Capture the cell that displays the provided text and extract its [x, y] central coordinate. 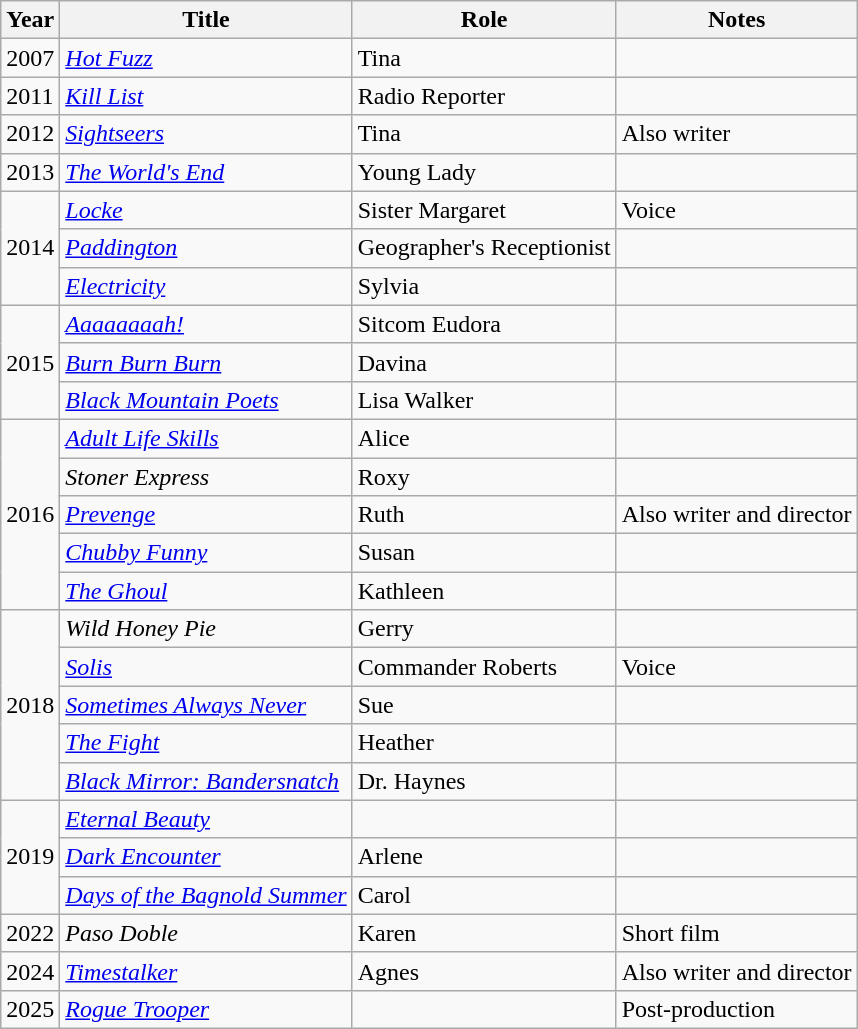
2019 [30, 857]
Karen [484, 933]
Role [484, 20]
Heather [484, 743]
Eternal Beauty [206, 819]
2022 [30, 933]
Sylvia [484, 286]
Carol [484, 895]
Sometimes Always Never [206, 705]
2011 [30, 96]
Adult Life Skills [206, 438]
Dr. Haynes [484, 781]
2025 [30, 1009]
Aaaaaaaah! [206, 324]
Year [30, 20]
Solis [206, 667]
Days of the Bagnold Summer [206, 895]
The World's End [206, 172]
Short film [736, 933]
Young Lady [484, 172]
Timestalker [206, 971]
Roxy [484, 477]
Burn Burn Burn [206, 362]
Kathleen [484, 591]
Ruth [484, 515]
2018 [30, 705]
Agnes [484, 971]
Black Mountain Poets [206, 400]
Rogue Trooper [206, 1009]
2014 [30, 248]
Kill List [206, 96]
Arlene [484, 857]
Paddington [206, 248]
Black Mirror: Bandersnatch [206, 781]
Gerry [484, 629]
Paso Doble [206, 933]
Wild Honey Pie [206, 629]
Commander Roberts [484, 667]
Stoner Express [206, 477]
Radio Reporter [484, 96]
2024 [30, 971]
Electricity [206, 286]
Title [206, 20]
2015 [30, 362]
Locke [206, 210]
Sitcom Eudora [484, 324]
2007 [30, 58]
Also writer [736, 134]
2016 [30, 514]
Davina [484, 362]
Notes [736, 20]
Sue [484, 705]
Post-production [736, 1009]
Alice [484, 438]
2013 [30, 172]
Prevenge [206, 515]
Geographer's Receptionist [484, 248]
Hot Fuzz [206, 58]
Dark Encounter [206, 857]
Sister Margaret [484, 210]
The Ghoul [206, 591]
2012 [30, 134]
Sightseers [206, 134]
Lisa Walker [484, 400]
The Fight [206, 743]
Susan [484, 553]
Chubby Funny [206, 553]
